Search for the cell housing the specified text and yield its [X, Y] center coordinate. 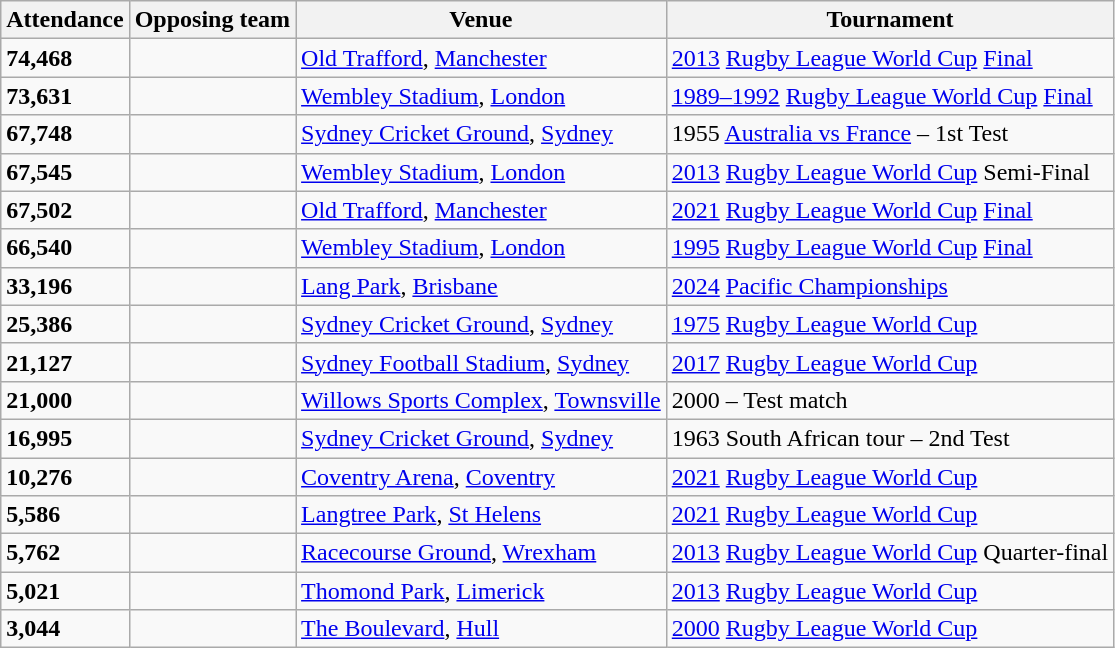
2000 – Test match [890, 400]
2013 Rugby League World Cup [890, 591]
2013 Rugby League World Cup Semi-Final [890, 172]
Coventry Arena, Coventry [482, 477]
Sydney Football Stadium, Sydney [482, 362]
1955 Australia vs France – 1st Test [890, 134]
21,000 [65, 400]
67,502 [65, 210]
1963 South African tour – 2nd Test [890, 438]
25,386 [65, 324]
5,021 [65, 591]
33,196 [65, 286]
1989–1992 Rugby League World Cup Final [890, 96]
21,127 [65, 362]
5,586 [65, 515]
2013 Rugby League World Cup Final [890, 58]
73,631 [65, 96]
74,468 [65, 58]
Lang Park, Brisbane [482, 286]
2021 Rugby League World Cup Final [890, 210]
2013 Rugby League World Cup Quarter-final [890, 553]
1995 Rugby League World Cup Final [890, 248]
Venue [482, 20]
Langtree Park, St Helens [482, 515]
67,545 [65, 172]
3,044 [65, 629]
2000 Rugby League World Cup [890, 629]
2017 Rugby League World Cup [890, 362]
Attendance [65, 20]
Willows Sports Complex, Townsville [482, 400]
2024 Pacific Championships [890, 286]
Thomond Park, Limerick [482, 591]
16,995 [65, 438]
67,748 [65, 134]
The Boulevard, Hull [482, 629]
66,540 [65, 248]
Tournament [890, 20]
5,762 [65, 553]
Opposing team [212, 20]
1975 Rugby League World Cup [890, 324]
Racecourse Ground, Wrexham [482, 553]
10,276 [65, 477]
